Return the (X, Y) coordinate for the center point of the cell that contains the specified text.  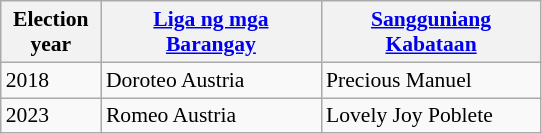
Electionyear (51, 32)
2023 (51, 116)
Liga ng mga Barangay (211, 32)
Sangguniang Kabataan (431, 32)
2018 (51, 80)
Doroteo Austria (211, 80)
Lovely Joy Poblete (431, 116)
Precious Manuel (431, 80)
Romeo Austria (211, 116)
